Determine the (x, y) coordinate at the center of the cell enclosing the given text.  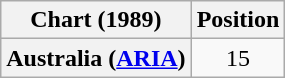
15 (238, 58)
Australia (ARIA) (96, 58)
Chart (1989) (96, 20)
Position (238, 20)
